Output the [x, y] coordinate of the center of the cell containing the given text.  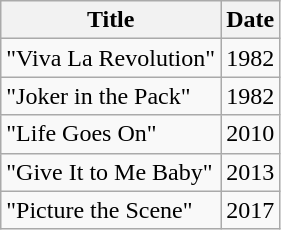
"Picture the Scene" [111, 210]
2010 [250, 134]
"Give It to Me Baby" [111, 172]
"Viva La Revolution" [111, 58]
"Life Goes On" [111, 134]
2017 [250, 210]
2013 [250, 172]
"Joker in the Pack" [111, 96]
Date [250, 20]
Title [111, 20]
